Return (x, y) of the center of cell containing provided text 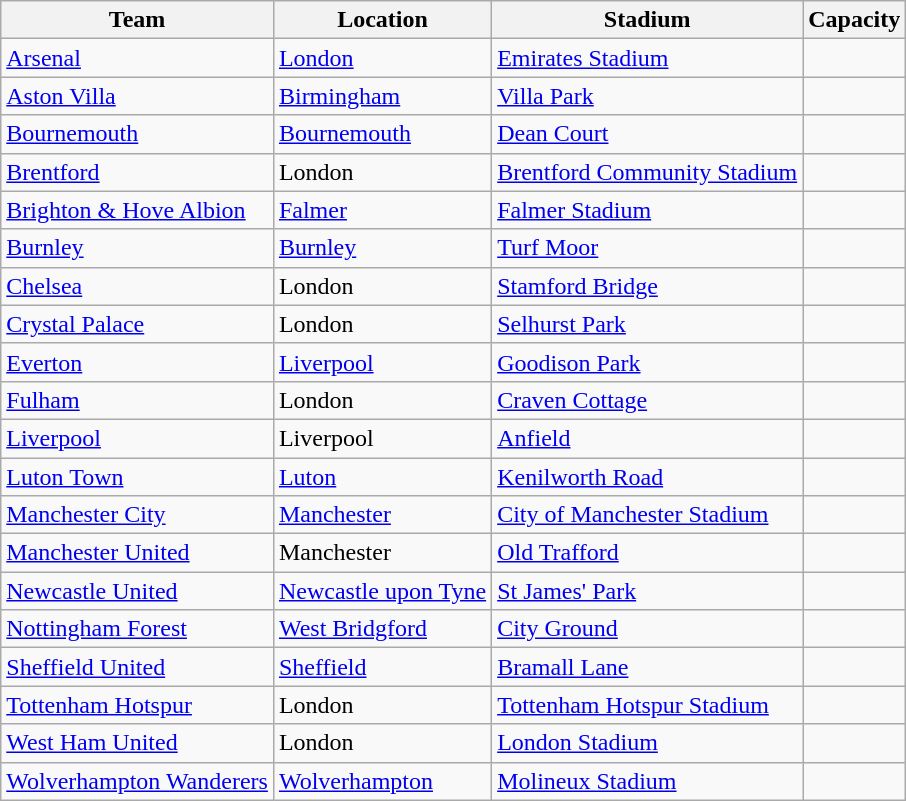
Manchester United (138, 553)
Emirates Stadium (648, 58)
Stadium (648, 20)
Selhurst Park (648, 324)
Aston Villa (138, 96)
Brentford Community Stadium (648, 172)
Falmer Stadium (648, 210)
Bramall Lane (648, 667)
Tottenham Hotspur (138, 705)
Wolverhampton (382, 781)
Arsenal (138, 58)
Newcastle upon Tyne (382, 591)
Villa Park (648, 96)
Anfield (648, 438)
Brentford (138, 172)
Capacity (854, 20)
St James' Park (648, 591)
London Stadium (648, 743)
Manchester City (138, 515)
Sheffield (382, 667)
Nottingham Forest (138, 629)
Turf Moor (648, 248)
Luton (382, 477)
Wolverhampton Wanderers (138, 781)
Crystal Palace (138, 324)
Fulham (138, 400)
Brighton & Hove Albion (138, 210)
Falmer (382, 210)
Luton Town (138, 477)
Chelsea (138, 286)
Molineux Stadium (648, 781)
Craven Cottage (648, 400)
Location (382, 20)
Kenilworth Road (648, 477)
City Ground (648, 629)
City of Manchester Stadium (648, 515)
Old Trafford (648, 553)
West Bridgford (382, 629)
Sheffield United (138, 667)
Stamford Bridge (648, 286)
Goodison Park (648, 362)
West Ham United (138, 743)
Team (138, 20)
Newcastle United (138, 591)
Everton (138, 362)
Dean Court (648, 134)
Tottenham Hotspur Stadium (648, 705)
Birmingham (382, 96)
